From the cell containing the given text, extract its center point as [x, y] coordinate. 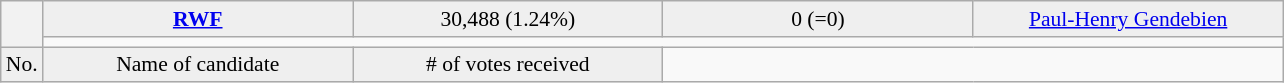
# of votes received [508, 65]
RWF [198, 19]
30,488 (1.24%) [508, 19]
Paul-Henry Gendebien [1128, 19]
Name of candidate [198, 65]
No. [22, 65]
0 (=0) [818, 19]
